Capture the cell that displays the provided text and extract its [X, Y] central coordinate. 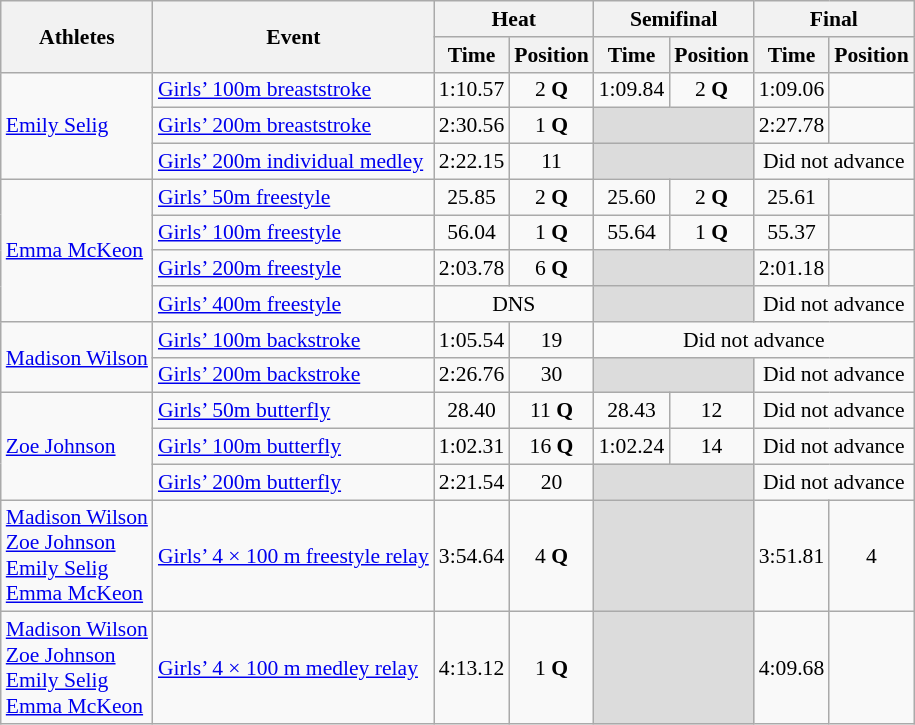
Girls’ 200m backstroke [294, 375]
1:02.31 [472, 447]
28.43 [632, 411]
1:09.06 [792, 90]
Athletes [77, 36]
Zoe Johnson [77, 446]
Emily Selig [77, 126]
14 [711, 447]
56.04 [472, 233]
Madison Wilson [77, 358]
Semifinal [674, 19]
25.61 [792, 197]
25.85 [472, 197]
2:21.54 [472, 482]
1:05.54 [472, 340]
Girls’ 200m breaststroke [294, 126]
Girls’ 100m freestyle [294, 233]
Final [834, 19]
30 [551, 375]
1:10.57 [472, 90]
Girls’ 50m freestyle [294, 197]
1:02.24 [632, 447]
55.37 [792, 233]
4 Q [551, 556]
1:09.84 [632, 90]
2:27.78 [792, 126]
Girls’ 200m butterfly [294, 482]
25.60 [632, 197]
19 [551, 340]
11 Q [551, 411]
Heat [514, 19]
11 [551, 162]
28.40 [472, 411]
16 Q [551, 447]
Girls’ 200m freestyle [294, 269]
2:03.78 [472, 269]
2:26.76 [472, 375]
2:01.18 [792, 269]
Girls’ 100m butterfly [294, 447]
Girls’ 100m backstroke [294, 340]
55.64 [632, 233]
12 [711, 411]
Girls’ 4 × 100 m freestyle relay [294, 556]
Girls’ 200m individual medley [294, 162]
Girls’ 100m breaststroke [294, 90]
20 [551, 482]
DNS [514, 304]
4:13.12 [472, 668]
3:54.64 [472, 556]
4:09.68 [792, 668]
6 Q [551, 269]
Girls’ 4 × 100 m medley relay [294, 668]
4 [871, 556]
Emma McKeon [77, 250]
Girls’ 400m freestyle [294, 304]
3:51.81 [792, 556]
2:30.56 [472, 126]
Event [294, 36]
2:22.15 [472, 162]
Girls’ 50m butterfly [294, 411]
